Identify which cell holds the provided text, then report its (X, Y) central coordinate. 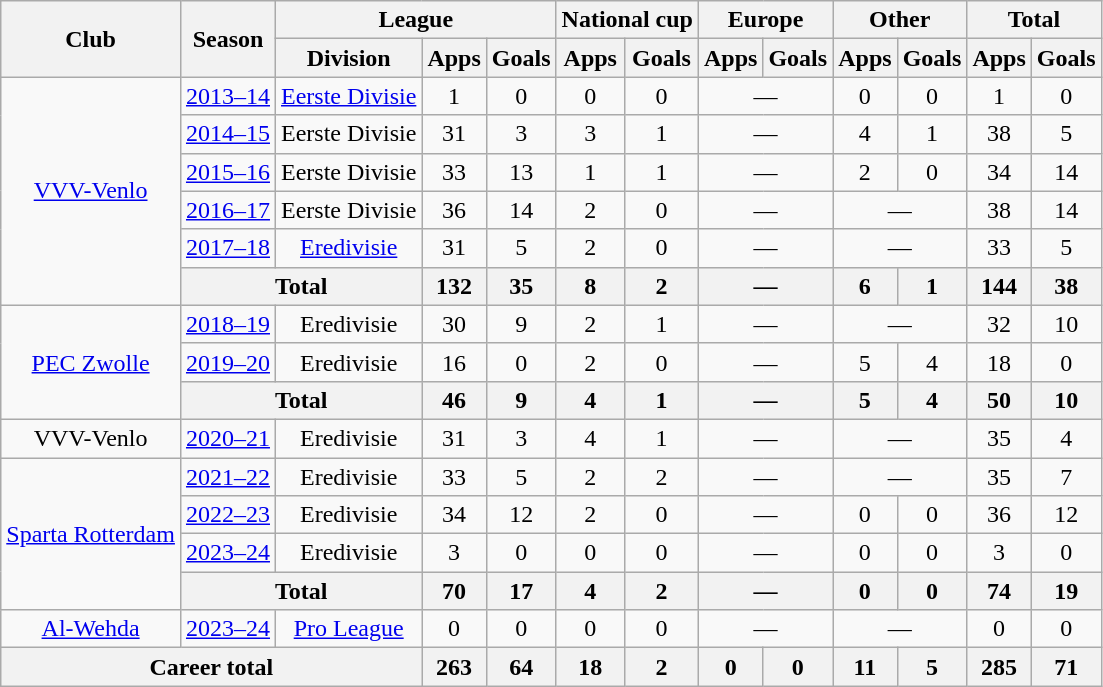
2016–17 (228, 210)
46 (454, 400)
2018–19 (228, 324)
13 (521, 172)
64 (521, 667)
Other (900, 20)
11 (865, 667)
16 (454, 362)
2014–15 (228, 134)
50 (999, 400)
2022–23 (228, 515)
League (416, 20)
2021–22 (228, 477)
2019–20 (228, 362)
Sparta Rotterdam (91, 534)
17 (521, 591)
Pro League (349, 629)
71 (1066, 667)
Europe (765, 20)
2017–18 (228, 248)
Season (228, 39)
Career total (212, 667)
PEC Zwolle (91, 362)
Al-Wehda (91, 629)
Division (349, 58)
19 (1066, 591)
2020–21 (228, 438)
263 (454, 667)
70 (454, 591)
2015–16 (228, 172)
30 (454, 324)
6 (865, 286)
8 (590, 286)
7 (1066, 477)
Club (91, 39)
285 (999, 667)
144 (999, 286)
132 (454, 286)
32 (999, 324)
2013–14 (228, 96)
National cup (627, 20)
74 (999, 591)
